For the text-containing cell, return its midpoint in (x, y) coordinate format. 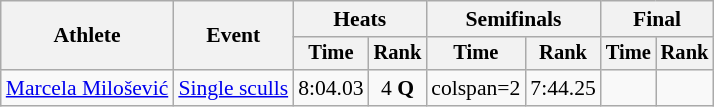
Marcela Milošević (88, 88)
4 Q (398, 88)
colspan=2 (476, 88)
Heats (360, 19)
Single sculls (233, 88)
8:04.03 (330, 88)
Event (233, 36)
Athlete (88, 36)
Semifinals (514, 19)
7:44.25 (562, 88)
Final (657, 19)
